Return (x, y) of the center of cell containing provided text 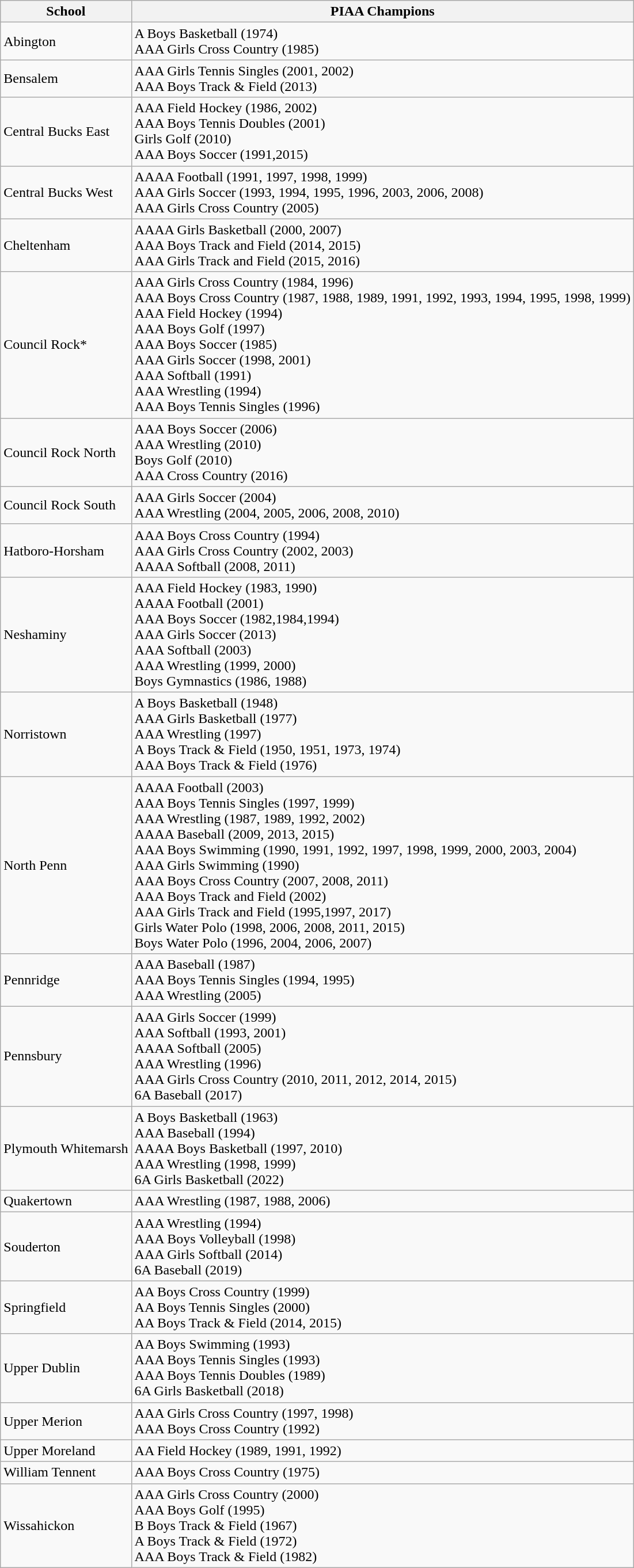
AAA Boys Soccer (2006)AAA Wrestling (2010)Boys Golf (2010)AAA Cross Country (2016) (382, 452)
A Boys Basketball (1963)AAA Baseball (1994)AAAA Boys Basketball (1997, 2010)AAA Wrestling (1998, 1999)6A Girls Basketball (2022) (382, 1148)
AAA Girls Cross Country (1997, 1998)AAA Boys Cross Country (1992) (382, 1421)
AAA Wrestling (1987, 1988, 2006) (382, 1201)
Bensalem (66, 78)
AAAA Girls Basketball (2000, 2007)AAA Boys Track and Field (2014, 2015)AAA Girls Track and Field (2015, 2016) (382, 245)
AAA Wrestling (1994)AAA Boys Volleyball (1998)AAA Girls Softball (2014)6A Baseball (2019) (382, 1247)
Council Rock* (66, 345)
North Penn (66, 865)
A Boys Basketball (1948)AAA Girls Basketball (1977)AAA Wrestling (1997)A Boys Track & Field (1950, 1951, 1973, 1974)AAA Boys Track & Field (1976) (382, 734)
AAAA Football (1991, 1997, 1998, 1999)AAA Girls Soccer (1993, 1994, 1995, 1996, 2003, 2006, 2008)AAA Girls Cross Country (2005) (382, 192)
AAA Girls Tennis Singles (2001, 2002)AAA Boys Track & Field (2013) (382, 78)
Cheltenham (66, 245)
Council Rock South (66, 505)
AA Boys Swimming (1993) AAA Boys Tennis Singles (1993)AAA Boys Tennis Doubles (1989)6A Girls Basketball (2018) (382, 1368)
Abington (66, 41)
AAA Girls Cross Country (2000)AAA Boys Golf (1995)B Boys Track & Field (1967)A Boys Track & Field (1972)AAA Boys Track & Field (1982) (382, 1525)
AAA Baseball (1987)AAA Boys Tennis Singles (1994, 1995)AAA Wrestling (2005) (382, 980)
Pennsbury (66, 1057)
AAA Girls Soccer (2004)AAA Wrestling (2004, 2005, 2006, 2008, 2010) (382, 505)
Springfield (66, 1307)
William Tennent (66, 1472)
Upper Moreland (66, 1451)
Council Rock North (66, 452)
Quakertown (66, 1201)
AA Field Hockey (1989, 1991, 1992) (382, 1451)
Norristown (66, 734)
Wissahickon (66, 1525)
Souderton (66, 1247)
A Boys Basketball (1974)AAA Girls Cross Country (1985) (382, 41)
Pennridge (66, 980)
AA Boys Cross Country (1999)AA Boys Tennis Singles (2000)AA Boys Track & Field (2014, 2015) (382, 1307)
Neshaminy (66, 634)
AAA Field Hockey (1986, 2002)AAA Boys Tennis Doubles (2001)Girls Golf (2010)AAA Boys Soccer (1991,2015) (382, 131)
AAA Boys Cross Country (1975) (382, 1472)
Upper Dublin (66, 1368)
PIAA Champions (382, 12)
Hatboro-Horsham (66, 550)
Central Bucks East (66, 131)
Central Bucks West (66, 192)
Plymouth Whitemarsh (66, 1148)
Upper Merion (66, 1421)
AAA Boys Cross Country (1994)AAA Girls Cross Country (2002, 2003)AAAA Softball (2008, 2011) (382, 550)
School (66, 12)
